For the text-containing cell, return its midpoint in [x, y] coordinate format. 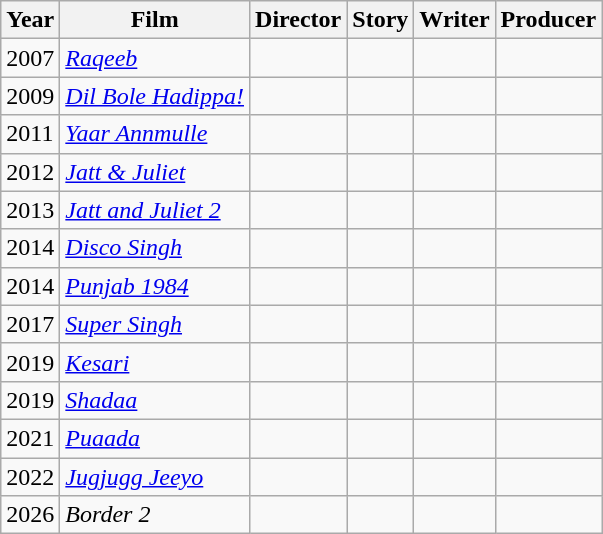
Film [155, 20]
2026 [30, 515]
Puaada [155, 438]
2021 [30, 438]
Director [298, 20]
2013 [30, 210]
2017 [30, 324]
Jugjugg Jeeyo [155, 477]
2022 [30, 477]
Super Singh [155, 324]
Producer [548, 20]
Jatt and Juliet 2 [155, 210]
Shadaa [155, 400]
Kesari [155, 362]
Disco Singh [155, 248]
Punjab 1984 [155, 286]
Yaar Annmulle [155, 134]
2011 [30, 134]
2009 [30, 96]
Jatt & Juliet [155, 172]
Dil Bole Hadippa! [155, 96]
2012 [30, 172]
Story [380, 20]
Writer [454, 20]
Year [30, 20]
Raqeeb [155, 58]
2007 [30, 58]
Border 2 [155, 515]
